Detect which cell encompasses the target text, then output its [x, y] center coordinate. 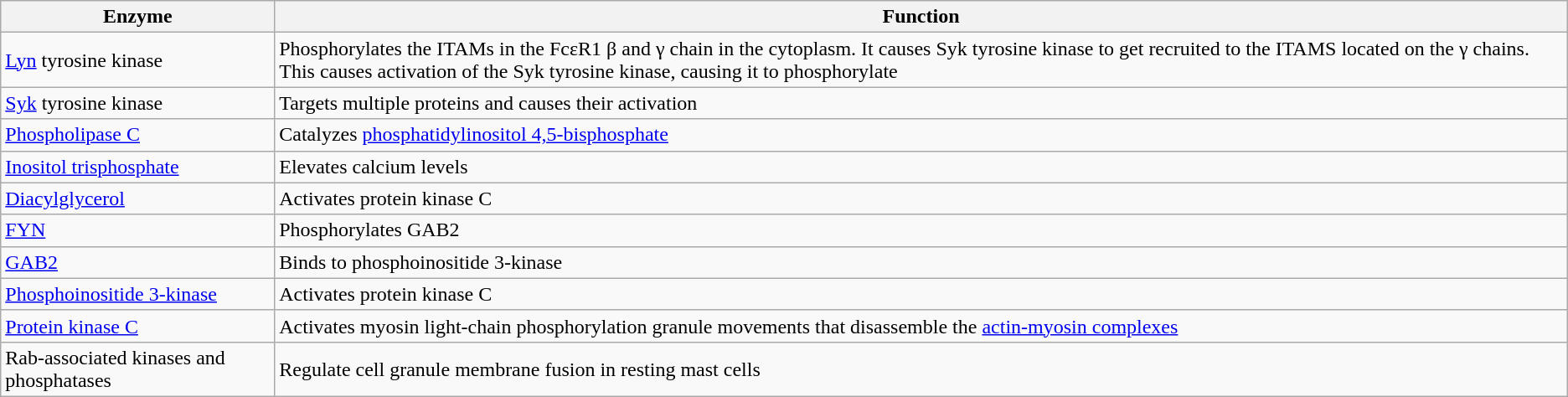
Elevates calcium levels [921, 167]
Function [921, 17]
Phospholipase C [137, 135]
Activates myosin light-chain phosphorylation granule movements that disassemble the actin-myosin complexes [921, 326]
Protein kinase C [137, 326]
Phosphorylates GAB2 [921, 230]
Enzyme [137, 17]
Binds to phosphoinositide 3-kinase [921, 262]
Regulate cell granule membrane fusion in resting mast cells [921, 369]
Phosphoinositide 3-kinase [137, 294]
Inositol trisphosphate [137, 167]
FYN [137, 230]
GAB2 [137, 262]
Rab-associated kinases and phosphatases [137, 369]
Lyn tyrosine kinase [137, 60]
Targets multiple proteins and causes their activation [921, 103]
Diacylglycerol [137, 198]
Catalyzes phosphatidylinositol 4,5-bisphosphate [921, 135]
Syk tyrosine kinase [137, 103]
